Identify which cell holds the provided text, then report its (x, y) central coordinate. 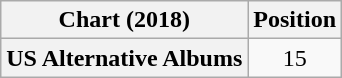
US Alternative Albums (124, 58)
Chart (2018) (124, 20)
15 (295, 58)
Position (295, 20)
